For the text-containing cell, return its midpoint in (X, Y) coordinate format. 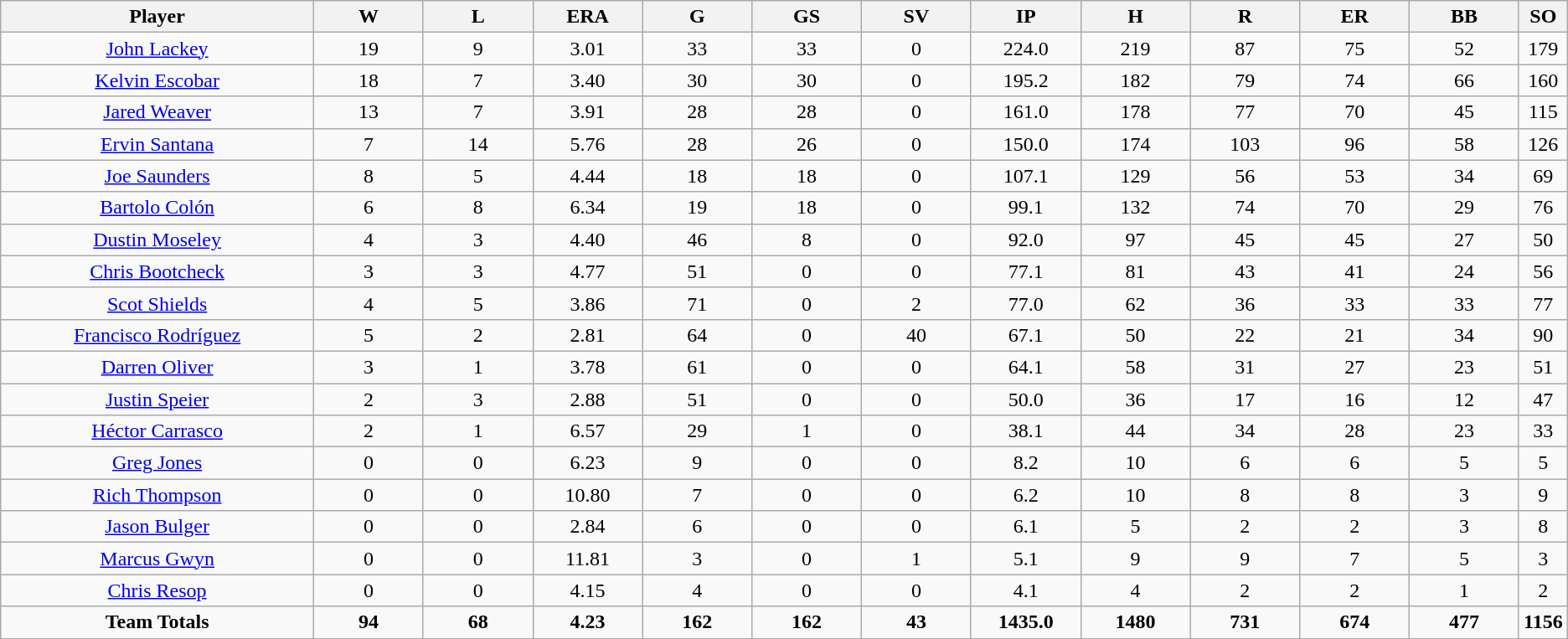
150.0 (1025, 144)
224.0 (1025, 49)
L (477, 17)
Marcus Gwyn (157, 559)
3.01 (588, 49)
2.84 (588, 527)
1435.0 (1025, 622)
17 (1245, 399)
Jared Weaver (157, 112)
26 (807, 144)
75 (1355, 49)
16 (1355, 399)
107.1 (1025, 176)
62 (1136, 303)
64 (697, 335)
3.91 (588, 112)
Chris Bootcheck (157, 271)
8.2 (1025, 463)
Scot Shields (157, 303)
67.1 (1025, 335)
John Lackey (157, 49)
G (697, 17)
3.40 (588, 80)
Rich Thompson (157, 495)
92.0 (1025, 240)
14 (477, 144)
Darren Oliver (157, 367)
GS (807, 17)
3.86 (588, 303)
21 (1355, 335)
1156 (1543, 622)
77.1 (1025, 271)
61 (697, 367)
Player (157, 17)
Team Totals (157, 622)
94 (369, 622)
5.1 (1025, 559)
103 (1245, 144)
ER (1355, 17)
477 (1464, 622)
174 (1136, 144)
96 (1355, 144)
4.40 (588, 240)
2.88 (588, 399)
24 (1464, 271)
731 (1245, 622)
12 (1464, 399)
97 (1136, 240)
Joe Saunders (157, 176)
W (369, 17)
38.1 (1025, 431)
46 (697, 240)
BB (1464, 17)
81 (1136, 271)
71 (697, 303)
4.44 (588, 176)
50.0 (1025, 399)
SO (1543, 17)
4.77 (588, 271)
47 (1543, 399)
40 (916, 335)
178 (1136, 112)
6.23 (588, 463)
115 (1543, 112)
Francisco Rodríguez (157, 335)
4.15 (588, 590)
126 (1543, 144)
13 (369, 112)
4.23 (588, 622)
160 (1543, 80)
R (1245, 17)
182 (1136, 80)
66 (1464, 80)
179 (1543, 49)
129 (1136, 176)
674 (1355, 622)
10.80 (588, 495)
76 (1543, 208)
44 (1136, 431)
Bartolo Colón (157, 208)
Justin Speier (157, 399)
IP (1025, 17)
195.2 (1025, 80)
69 (1543, 176)
Dustin Moseley (157, 240)
2.81 (588, 335)
11.81 (588, 559)
H (1136, 17)
Ervin Santana (157, 144)
Chris Resop (157, 590)
52 (1464, 49)
6.57 (588, 431)
31 (1245, 367)
99.1 (1025, 208)
77.0 (1025, 303)
3.78 (588, 367)
Héctor Carrasco (157, 431)
Greg Jones (157, 463)
ERA (588, 17)
Jason Bulger (157, 527)
5.76 (588, 144)
87 (1245, 49)
53 (1355, 176)
68 (477, 622)
6.1 (1025, 527)
161.0 (1025, 112)
219 (1136, 49)
Kelvin Escobar (157, 80)
41 (1355, 271)
6.34 (588, 208)
6.2 (1025, 495)
4.1 (1025, 590)
1480 (1136, 622)
132 (1136, 208)
64.1 (1025, 367)
79 (1245, 80)
90 (1543, 335)
22 (1245, 335)
SV (916, 17)
